Output the (x, y) coordinate of the center of the cell containing the given text.  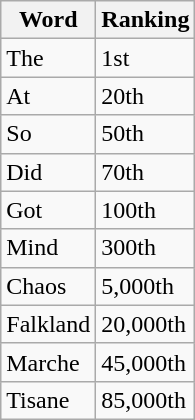
50th (146, 134)
Falkland (48, 324)
20th (146, 96)
45,000th (146, 362)
Mind (48, 248)
5,000th (146, 286)
At (48, 96)
Did (48, 172)
Word (48, 20)
85,000th (146, 400)
Tisane (48, 400)
So (48, 134)
Chaos (48, 286)
100th (146, 210)
70th (146, 172)
300th (146, 248)
Marche (48, 362)
20,000th (146, 324)
The (48, 58)
Ranking (146, 20)
Got (48, 210)
1st (146, 58)
